Provide the (x, y) coordinate of the cell's center where the given text is located.  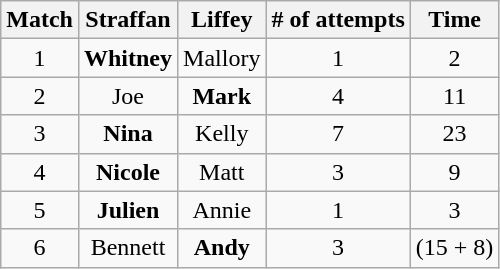
Nicole (128, 172)
6 (40, 248)
Julien (128, 210)
Liffey (222, 20)
5 (40, 210)
9 (454, 172)
23 (454, 134)
Nina (128, 134)
Mark (222, 96)
Andy (222, 248)
Match (40, 20)
Straffan (128, 20)
Bennett (128, 248)
Time (454, 20)
7 (338, 134)
Annie (222, 210)
Joe (128, 96)
Mallory (222, 58)
# of attempts (338, 20)
Matt (222, 172)
Kelly (222, 134)
Whitney (128, 58)
(15 + 8) (454, 248)
11 (454, 96)
